Provide the [X, Y] coordinate of the cell's center where the given text is located.  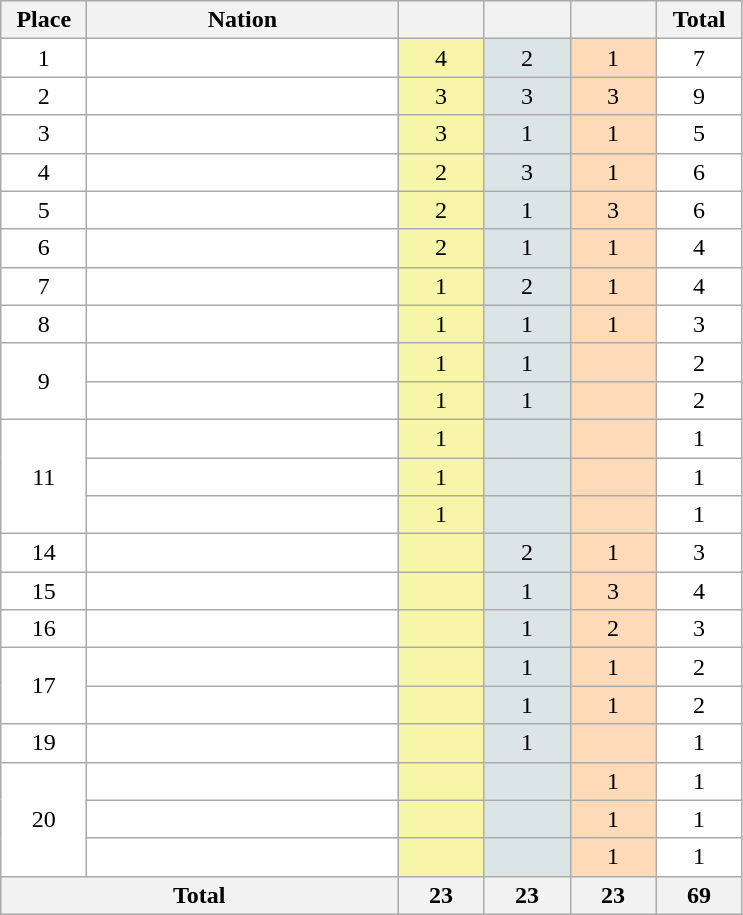
8 [44, 324]
17 [44, 686]
Nation [242, 20]
69 [699, 895]
14 [44, 553]
11 [44, 476]
20 [44, 819]
15 [44, 591]
Place [44, 20]
16 [44, 629]
19 [44, 743]
